Find where the given text appears and provide that cell's center as [X, Y] coordinate. 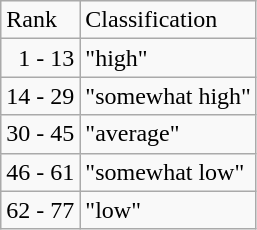
Classification [168, 20]
1 - 13 [40, 58]
30 - 45 [40, 134]
Rank [40, 20]
"average" [168, 134]
"high" [168, 58]
"low" [168, 210]
46 - 61 [40, 172]
"somewhat low" [168, 172]
14 - 29 [40, 96]
"somewhat high" [168, 96]
62 - 77 [40, 210]
